Locate the cell with the specified text and output its (X, Y) center coordinate. 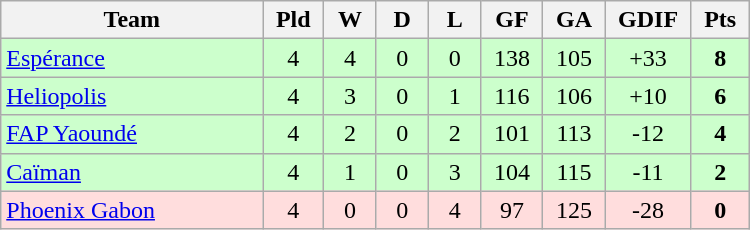
-28 (648, 210)
101 (512, 134)
-11 (648, 172)
115 (574, 172)
+10 (648, 96)
Espérance (132, 58)
-12 (648, 134)
W (350, 20)
L (454, 20)
104 (512, 172)
Team (132, 20)
Pld (294, 20)
8 (720, 58)
105 (574, 58)
125 (574, 210)
6 (720, 96)
GDIF (648, 20)
97 (512, 210)
106 (574, 96)
FAP Yaoundé (132, 134)
Pts (720, 20)
138 (512, 58)
Heliopolis (132, 96)
D (402, 20)
113 (574, 134)
Caïman (132, 172)
Phoenix Gabon (132, 210)
GA (574, 20)
GF (512, 20)
+33 (648, 58)
116 (512, 96)
